Find where the given text appears and provide that cell's center as [x, y] coordinate. 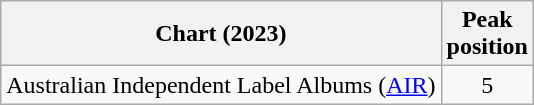
Australian Independent Label Albums (AIR) [221, 85]
5 [487, 85]
Peakposition [487, 34]
Chart (2023) [221, 34]
